Provide the [X, Y] coordinate of the cell's center where the given text is located.  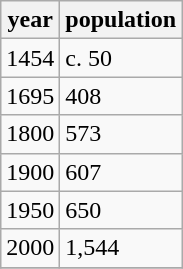
650 [121, 210]
year [30, 20]
408 [121, 96]
607 [121, 172]
1800 [30, 134]
1950 [30, 210]
573 [121, 134]
c. 50 [121, 58]
population [121, 20]
1454 [30, 58]
1695 [30, 96]
1900 [30, 172]
1,544 [121, 248]
2000 [30, 248]
